Find where the given text appears and provide that cell's center as (X, Y) coordinate. 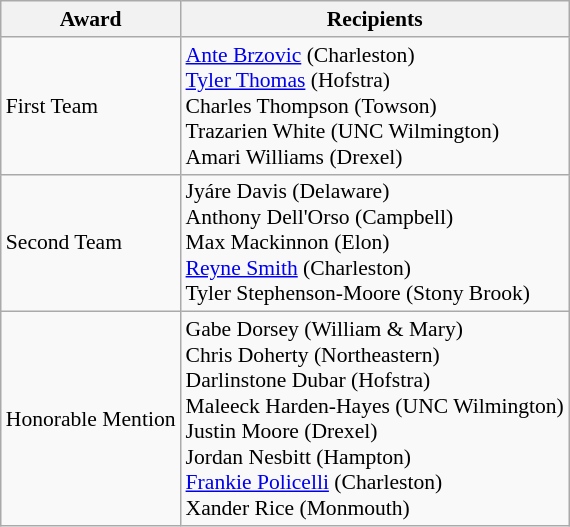
Honorable Mention (91, 419)
Recipients (375, 19)
Award (91, 19)
Ante Brzovic (Charleston) Tyler Thomas (Hofstra) Charles Thompson (Towson) Trazarien White (UNC Wilmington) Amari Williams (Drexel) (375, 106)
First Team (91, 106)
Jyáre Davis (Delaware) Anthony Dell'Orso (Campbell) Max Mackinnon (Elon) Reyne Smith (Charleston) Tyler Stephenson-Moore (Stony Brook) (375, 243)
Second Team (91, 243)
